Extract the (x, y) coordinate from the center of the cell holding the provided text.  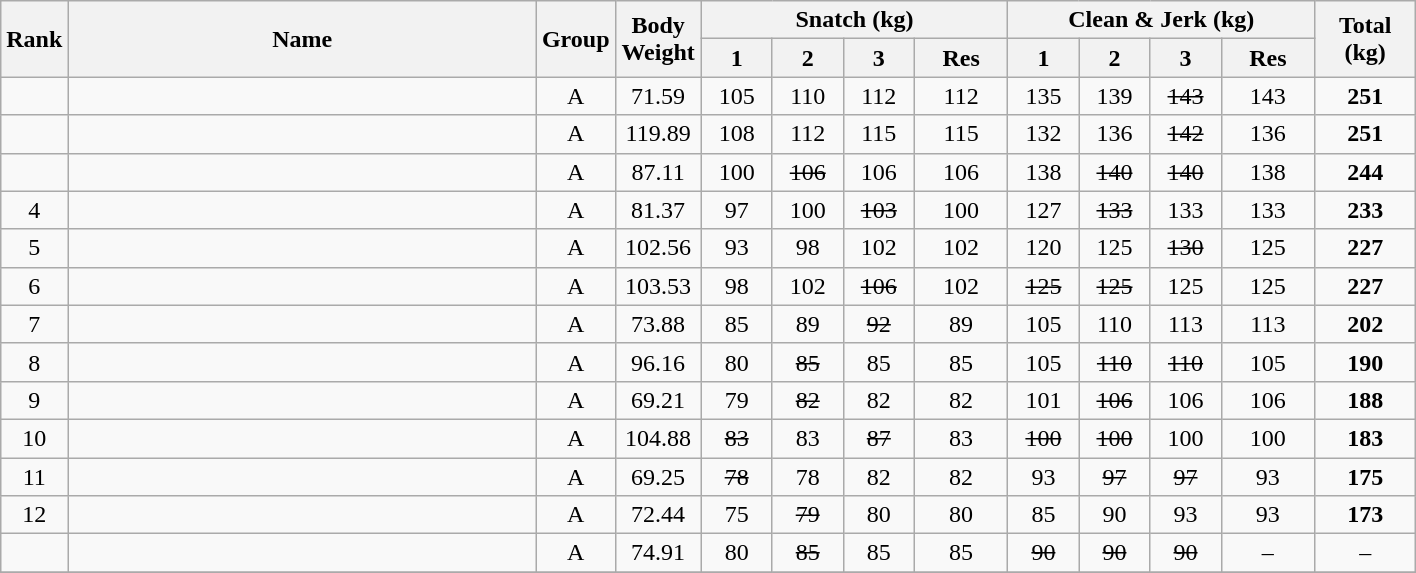
71.59 (658, 96)
202 (1366, 324)
69.25 (658, 477)
127 (1044, 210)
Rank (34, 39)
10 (34, 438)
120 (1044, 248)
Name (302, 39)
74.91 (658, 553)
11 (34, 477)
12 (34, 515)
173 (1366, 515)
233 (1366, 210)
6 (34, 286)
8 (34, 362)
7 (34, 324)
103 (878, 210)
96.16 (658, 362)
73.88 (658, 324)
72.44 (658, 515)
108 (736, 134)
101 (1044, 400)
183 (1366, 438)
130 (1186, 248)
Total (kg) (1366, 39)
Body Weight (658, 39)
103.53 (658, 286)
142 (1186, 134)
5 (34, 248)
Clean & Jerk (kg) (1162, 20)
87 (878, 438)
102.56 (658, 248)
92 (878, 324)
Snatch (kg) (854, 20)
9 (34, 400)
119.89 (658, 134)
69.21 (658, 400)
135 (1044, 96)
132 (1044, 134)
104.88 (658, 438)
139 (1114, 96)
175 (1366, 477)
188 (1366, 400)
190 (1366, 362)
81.37 (658, 210)
244 (1366, 172)
87.11 (658, 172)
75 (736, 515)
Group (576, 39)
4 (34, 210)
